For the text-containing cell, return its midpoint in (X, Y) coordinate format. 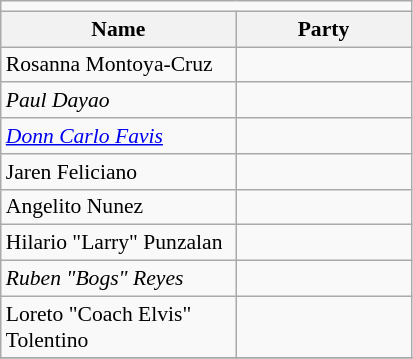
Name (118, 29)
Ruben "Bogs" Reyes (118, 279)
Jaren Feliciano (118, 172)
Rosanna Montoya-Cruz (118, 65)
Party (324, 29)
Hilario "Larry" Punzalan (118, 243)
Angelito Nunez (118, 207)
Donn Carlo Favis (118, 136)
Loreto "Coach Elvis" Tolentino (118, 326)
Paul Dayao (118, 101)
